Pinpoint the cell where the given text exists, returning its [X, Y] midpoint coordinate. 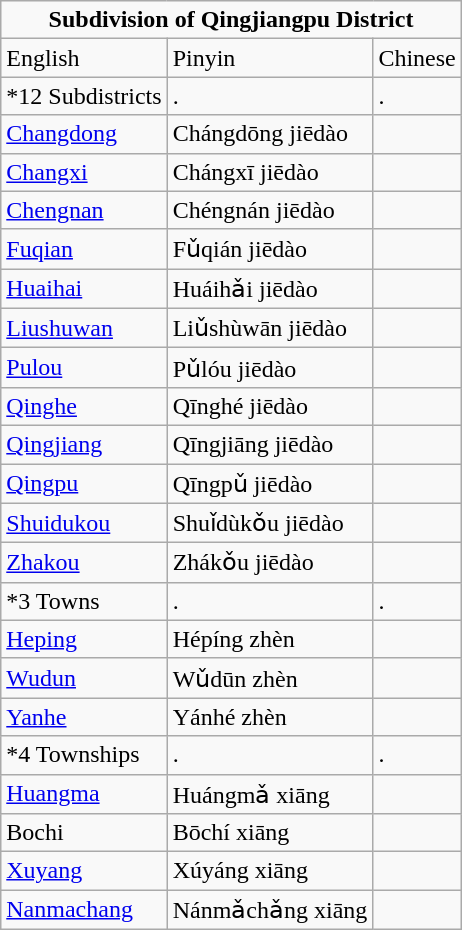
Liushuwan [84, 328]
Yánhé zhèn [270, 717]
*4 Townships [84, 755]
Heping [84, 639]
English [84, 58]
Changdong [84, 134]
Zhakou [84, 563]
Wudun [84, 678]
Bochi [84, 833]
Qingjiang [84, 444]
Huángmǎ xiāng [270, 794]
Chángxī jiēdào [270, 172]
Changxi [84, 172]
Yanhe [84, 717]
Zhákǒu jiēdào [270, 563]
Fuqian [84, 249]
Qinghe [84, 406]
Shuǐdùkǒu jiēdào [270, 523]
Chengnan [84, 210]
Qīngjiāng jiēdào [270, 444]
Subdivision of Qingjiangpu District [231, 20]
Xúyáng xiāng [270, 871]
Wǔdūn zhèn [270, 678]
Pǔlóu jiēdào [270, 368]
Qingpu [84, 484]
Nánmǎchǎng xiāng [270, 910]
Huáihǎi jiēdào [270, 289]
Liǔshùwān jiēdào [270, 328]
*3 Towns [84, 601]
Chinese [417, 58]
Bōchí xiāng [270, 833]
Huaihai [84, 289]
Chángdōng jiēdào [270, 134]
Pinyin [270, 58]
Xuyang [84, 871]
Chéngnán jiēdào [270, 210]
Shuidukou [84, 523]
*12 Subdistricts [84, 96]
Hépíng zhèn [270, 639]
Huangma [84, 794]
Fǔqián jiēdào [270, 249]
Qīnghé jiēdào [270, 406]
Qīngpǔ jiēdào [270, 484]
Pulou [84, 368]
Nanmachang [84, 910]
